Find where the given text appears and provide that cell's center as (X, Y) coordinate. 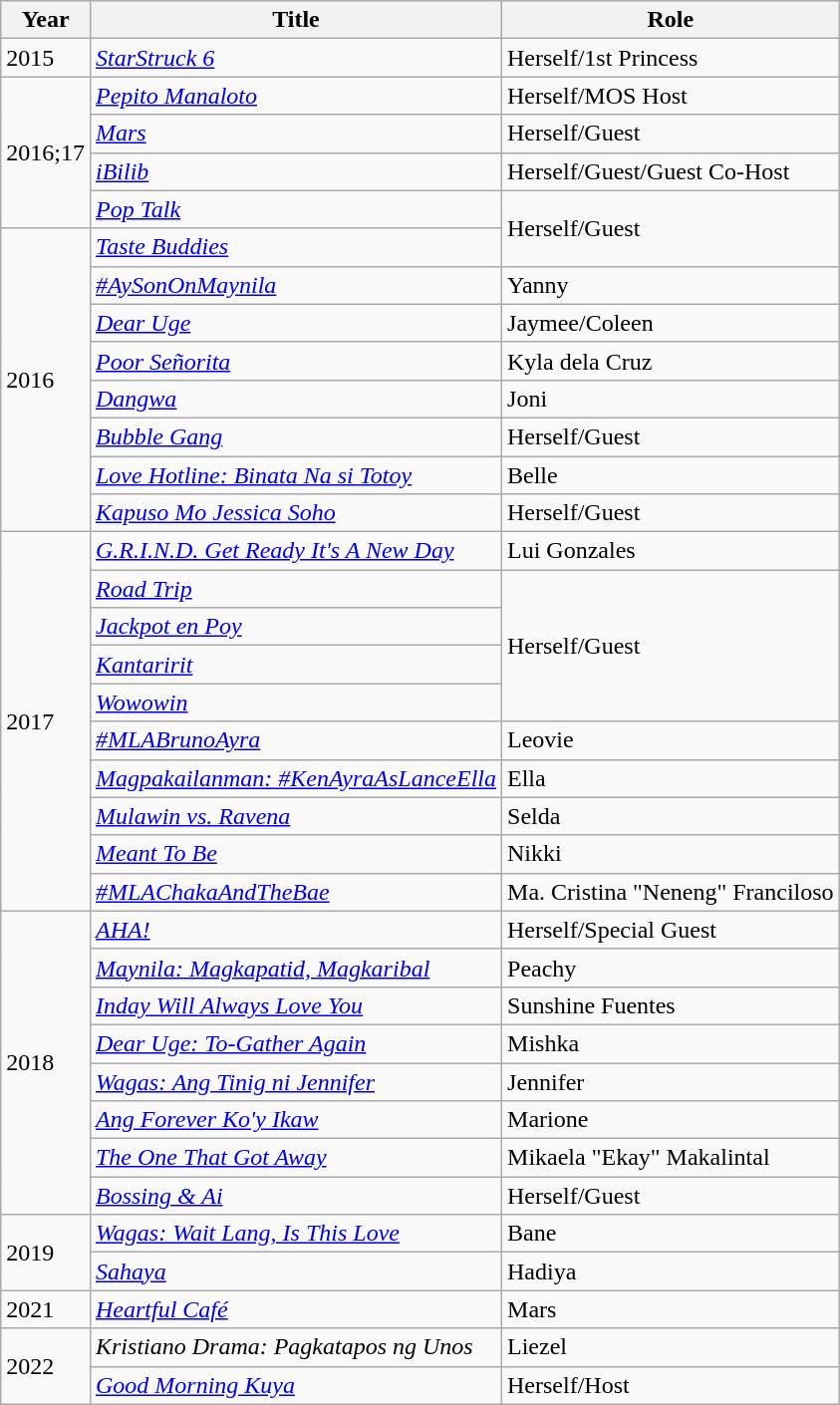
Ella (672, 778)
Joni (672, 399)
2022 (46, 1366)
2015 (46, 58)
Nikki (672, 854)
iBilib (295, 171)
Hadiya (672, 1271)
Sunshine Fuentes (672, 1005)
Heartful Café (295, 1309)
Selda (672, 816)
Taste Buddies (295, 247)
Peachy (672, 968)
#MLAChakaAndTheBae (295, 892)
#AySonOnMaynila (295, 285)
Herself/Special Guest (672, 930)
Meant To Be (295, 854)
Role (672, 20)
Belle (672, 475)
Good Morning Kuya (295, 1385)
Bubble Gang (295, 436)
Mikaela "Ekay" Makalintal (672, 1158)
Year (46, 20)
Ma. Cristina "Neneng" Franciloso (672, 892)
Pepito Manaloto (295, 96)
Yanny (672, 285)
Jennifer (672, 1081)
Mishka (672, 1043)
Dear Uge (295, 323)
Herself/MOS Host (672, 96)
Bane (672, 1234)
StarStruck 6 (295, 58)
Wagas: Wait Lang, Is This Love (295, 1234)
Kapuso Mo Jessica Soho (295, 513)
Lui Gonzales (672, 551)
Ang Forever Ko'y Ikaw (295, 1120)
Poor Señorita (295, 361)
2018 (46, 1062)
Liezel (672, 1347)
Road Trip (295, 589)
2016;17 (46, 152)
Wowowin (295, 702)
Herself/Host (672, 1385)
The One That Got Away (295, 1158)
2019 (46, 1253)
Dear Uge: To-Gather Again (295, 1043)
Bossing & Ai (295, 1196)
Marione (672, 1120)
2016 (46, 380)
Maynila: Magkapatid, Magkaribal (295, 968)
2017 (46, 721)
Sahaya (295, 1271)
Dangwa (295, 399)
Jackpot en Poy (295, 627)
Mulawin vs. Ravena (295, 816)
Title (295, 20)
Herself/1st Princess (672, 58)
Leovie (672, 740)
Wagas: Ang Tinig ni Jennifer (295, 1081)
Kristiano Drama: Pagkatapos ng Unos (295, 1347)
Inday Will Always Love You (295, 1005)
Pop Talk (295, 209)
Love Hotline: Binata Na si Totoy (295, 475)
Kantaririt (295, 665)
Magpakailanman: #KenAyraAsLanceElla (295, 778)
AHA! (295, 930)
Herself/Guest/Guest Co-Host (672, 171)
#MLABrunoAyra (295, 740)
G.R.I.N.D. Get Ready It's A New Day (295, 551)
2021 (46, 1309)
Kyla dela Cruz (672, 361)
Jaymee/Coleen (672, 323)
